Return [X, Y] of the center of cell containing provided text 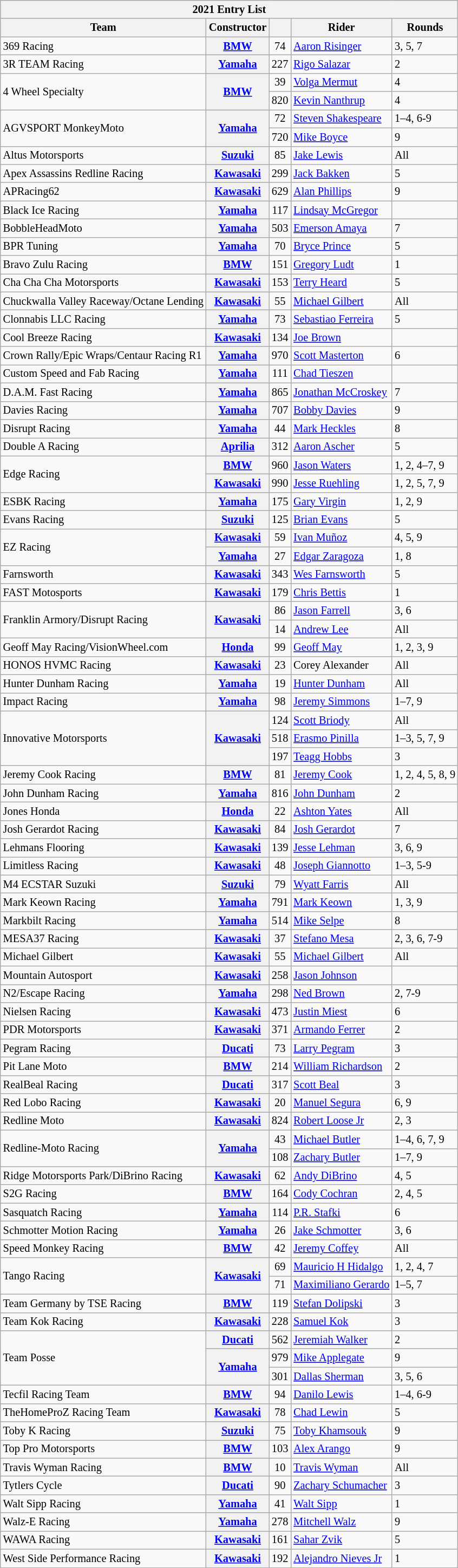
Mark Heckles [341, 428]
Toby K Racing [103, 1431]
14 [280, 629]
Jeremy Cook [341, 775]
Hunter Dunham [341, 684]
37 [280, 939]
Chad Lewin [341, 1413]
Michael Butler [341, 1139]
119 [280, 1303]
72 [280, 119]
Jason Waters [341, 465]
Terry Heard [341, 283]
Bobby Davies [341, 410]
75 [280, 1431]
48 [280, 866]
BPR Tuning [103, 246]
179 [280, 592]
99 [280, 647]
FAST Motosports [103, 592]
1, 2, 5, 7, 9 [425, 483]
Limitless Racing [103, 866]
3, 5, 7 [425, 46]
Edge Racing [103, 474]
Scott Briody [341, 720]
Scott Masterton [341, 356]
Hunter Dunham Racing [103, 684]
791 [280, 903]
Stefan Dolipski [341, 1303]
P.R. Stafki [341, 1212]
Lindsay McGregor [341, 210]
Pit Lane Moto [103, 1066]
1, 8 [425, 556]
Team Germany by TSE Racing [103, 1303]
125 [280, 520]
Wes Farnsworth [341, 574]
WAWA Racing [103, 1540]
Cody Cochran [341, 1194]
153 [280, 283]
S2G Racing [103, 1194]
Jason Farrell [341, 611]
98 [280, 702]
824 [280, 1121]
ESBK Racing [103, 501]
Geoff May Racing/VisionWheel.com [103, 647]
2, 3, 6, 7-9 [425, 939]
Chris Bettis [341, 592]
Red Lobo Racing [103, 1103]
Andrew Lee [341, 629]
134 [280, 337]
197 [280, 756]
Mike Applegate [341, 1358]
114 [280, 1212]
Jeremiah Walker [341, 1340]
Mauricio H Hidalgo [341, 1267]
108 [280, 1158]
Evans Racing [103, 520]
Chuckwalla Valley Raceway/Octane Lending [103, 301]
Schmotter Motion Racing [103, 1230]
74 [280, 46]
Jeremy Coffey [341, 1249]
Robert Loose Jr [341, 1121]
3R TEAM Racing [103, 64]
N2/Escape Racing [103, 994]
EZ Racing [103, 547]
Toby Khamsouk [341, 1431]
Alan Phillips [341, 192]
Mark Keown Racing [103, 903]
Zachary Schumacher [341, 1485]
BobbleHeadMoto [103, 228]
TheHomeProZ Racing Team [103, 1413]
Sasquatch Racing [103, 1212]
Jeremy Simmons [341, 702]
Cool Breeze Racing [103, 337]
Gregory Ludt [341, 265]
Andy DiBrino [341, 1175]
Disrupt Racing [103, 428]
Apex Assassins Redline Racing [103, 173]
Erasmo Pinilla [341, 739]
43 [280, 1139]
Aprilia [238, 447]
2021 Entry List [230, 9]
Manuel Segura [341, 1103]
RealBeal Racing [103, 1084]
Mountain Autosport [103, 975]
Scott Beal [341, 1084]
27 [280, 556]
Jonathan McCroskey [341, 392]
1–5, 7 [425, 1285]
Davies Racing [103, 410]
1, 2, 4, 7 [425, 1267]
M4 ECSTAR Suzuki [103, 884]
1, 2, 4–7, 9 [425, 465]
West Side Performance Racing [103, 1558]
Gary Virgin [341, 501]
4, 5, 9 [425, 538]
Steven Shakespeare [341, 119]
Tytlers Cycle [103, 1485]
214 [280, 1066]
Altus Motorsports [103, 155]
Wyatt Farris [341, 884]
Jack Bakken [341, 173]
Mitchell Walz [341, 1522]
111 [280, 374]
117 [280, 210]
Team Posse [103, 1358]
Kevin Nanthrup [341, 101]
Josh Gerardot [341, 829]
103 [280, 1449]
Jones Honda [103, 811]
79 [280, 884]
Samuel Kok [341, 1322]
Top Pro Motorsports [103, 1449]
Impact Racing [103, 702]
Geoff May [341, 647]
514 [280, 920]
Redline-Moto Racing [103, 1148]
503 [280, 228]
Constructor [238, 28]
Travis Wyman [341, 1467]
562 [280, 1340]
Stefano Mesa [341, 939]
227 [280, 64]
10 [280, 1467]
192 [280, 1558]
3, 5, 6 [425, 1376]
Edgar Zaragoza [341, 556]
Teagg Hobbs [341, 756]
Maximiliano Gerardo [341, 1285]
1–3, 5-9 [425, 866]
301 [280, 1376]
Mike Boyce [341, 137]
Aaron Ascher [341, 447]
629 [280, 192]
Larry Pegram [341, 1048]
317 [280, 1084]
22 [280, 811]
94 [280, 1394]
Custom Speed and Fab Racing [103, 374]
Aaron Risinger [341, 46]
78 [280, 1413]
Alejandro Nieves Jr [341, 1558]
Rounds [425, 28]
Travis Wyman Racing [103, 1467]
970 [280, 356]
Team Kok Racing [103, 1322]
Alex Arango [341, 1449]
Bryce Prince [341, 246]
Sebastiao Ferreira [341, 319]
Chad Tieszen [341, 374]
70 [280, 246]
HONOS HVMC Racing [103, 665]
Ridge Motorsports Park/DiBrino Racing [103, 1175]
Tecfil Racing Team [103, 1394]
1, 2, 4, 5, 8, 9 [425, 775]
278 [280, 1522]
84 [280, 829]
299 [280, 173]
Jesse Ruehling [341, 483]
William Richardson [341, 1066]
20 [280, 1103]
Jeremy Cook Racing [103, 775]
164 [280, 1194]
816 [280, 793]
Ned Brown [341, 994]
85 [280, 155]
1–4, 6, 7, 9 [425, 1139]
2, 4, 5 [425, 1194]
Mark Keown [341, 903]
Lehmans Flooring [103, 848]
Jason Johnson [341, 975]
Jake Lewis [341, 155]
John Dunham [341, 793]
41 [280, 1504]
6, 9 [425, 1103]
Zachary Butler [341, 1158]
Double A Racing [103, 447]
960 [280, 465]
Volga Mermut [341, 82]
139 [280, 848]
23 [280, 665]
2, 3 [425, 1121]
Mike Selpe [341, 920]
979 [280, 1358]
62 [280, 1175]
Joseph Giannotto [341, 866]
Pegram Racing [103, 1048]
175 [280, 501]
343 [280, 574]
228 [280, 1322]
Rider [341, 28]
90 [280, 1485]
1–3, 5, 7, 9 [425, 739]
371 [280, 1030]
518 [280, 739]
Nielsen Racing [103, 1011]
Dallas Sherman [341, 1376]
Crown Rally/Epic Wraps/Centaur Racing R1 [103, 356]
Team [103, 28]
Tango Racing [103, 1276]
John Dunham Racing [103, 793]
44 [280, 428]
Josh Gerardot Racing [103, 829]
D.A.M. Fast Racing [103, 392]
19 [280, 684]
Armando Ferrer [341, 1030]
Farnsworth [103, 574]
42 [280, 1249]
Jake Schmotter [341, 1230]
39 [280, 82]
Sahar Zvik [341, 1540]
161 [280, 1540]
Justin Miest [341, 1011]
Franklin Armory/Disrupt Racing [103, 619]
81 [280, 775]
Walt Sipp [341, 1504]
AGVSPORT MonkeyMoto [103, 128]
Ashton Yates [341, 811]
71 [280, 1285]
1, 3, 9 [425, 903]
86 [280, 611]
Clonnabis LLC Racing [103, 319]
Rigo Salazar [341, 64]
Brian Evans [341, 520]
APRacing62 [103, 192]
Ivan Muñoz [341, 538]
473 [280, 1011]
PDR Motorsports [103, 1030]
Innovative Motorsports [103, 739]
Jesse Lehman [341, 848]
2, 7-9 [425, 994]
258 [280, 975]
Joe Brown [341, 337]
MESA37 Racing [103, 939]
124 [280, 720]
Black Ice Racing [103, 210]
Cha Cha Cha Motorsports [103, 283]
990 [280, 483]
820 [280, 101]
26 [280, 1230]
4 Wheel Specialty [103, 91]
Markbilt Racing [103, 920]
69 [280, 1267]
298 [280, 994]
151 [280, 265]
1, 2, 3, 9 [425, 647]
Bravo Zulu Racing [103, 265]
4, 5 [425, 1175]
Redline Moto [103, 1121]
707 [280, 410]
Speed Monkey Racing [103, 1249]
Emerson Amaya [341, 228]
865 [280, 392]
720 [280, 137]
Corey Alexander [341, 665]
3, 6, 9 [425, 848]
Danilo Lewis [341, 1394]
369 Racing [103, 46]
Walz-E Racing [103, 1522]
59 [280, 538]
1, 2, 9 [425, 501]
Walt Sipp Racing [103, 1504]
312 [280, 447]
